Search for the cell housing the specified text and yield its [x, y] center coordinate. 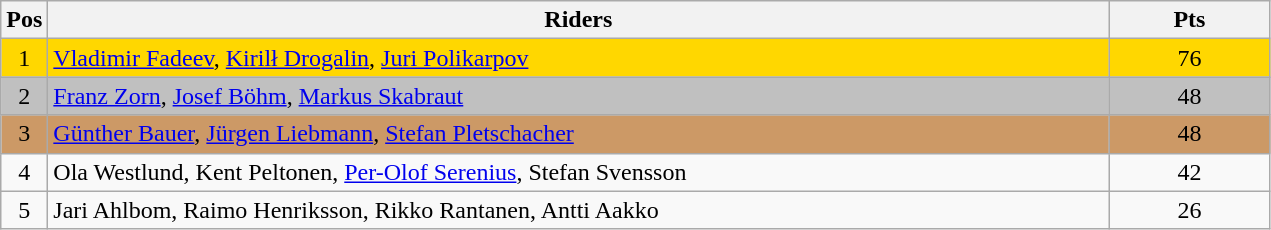
Vladimir Fadeev, Kirilł Drogalin, Juri Polikarpov [578, 58]
5 [24, 210]
Günther Bauer, Jürgen Liebmann, Stefan Pletschacher [578, 134]
4 [24, 172]
1 [24, 58]
Jari Ahlbom, Raimo Henriksson, Rikko Rantanen, Antti Aakko [578, 210]
Ola Westlund, Kent Peltonen, Per-Olof Serenius, Stefan Svensson [578, 172]
Franz Zorn, Josef Böhm, Markus Skabraut [578, 96]
26 [1190, 210]
Pts [1190, 20]
Riders [578, 20]
Pos [24, 20]
3 [24, 134]
2 [24, 96]
42 [1190, 172]
76 [1190, 58]
